Return the [X, Y] coordinate for the center point of the cell that contains the specified text.  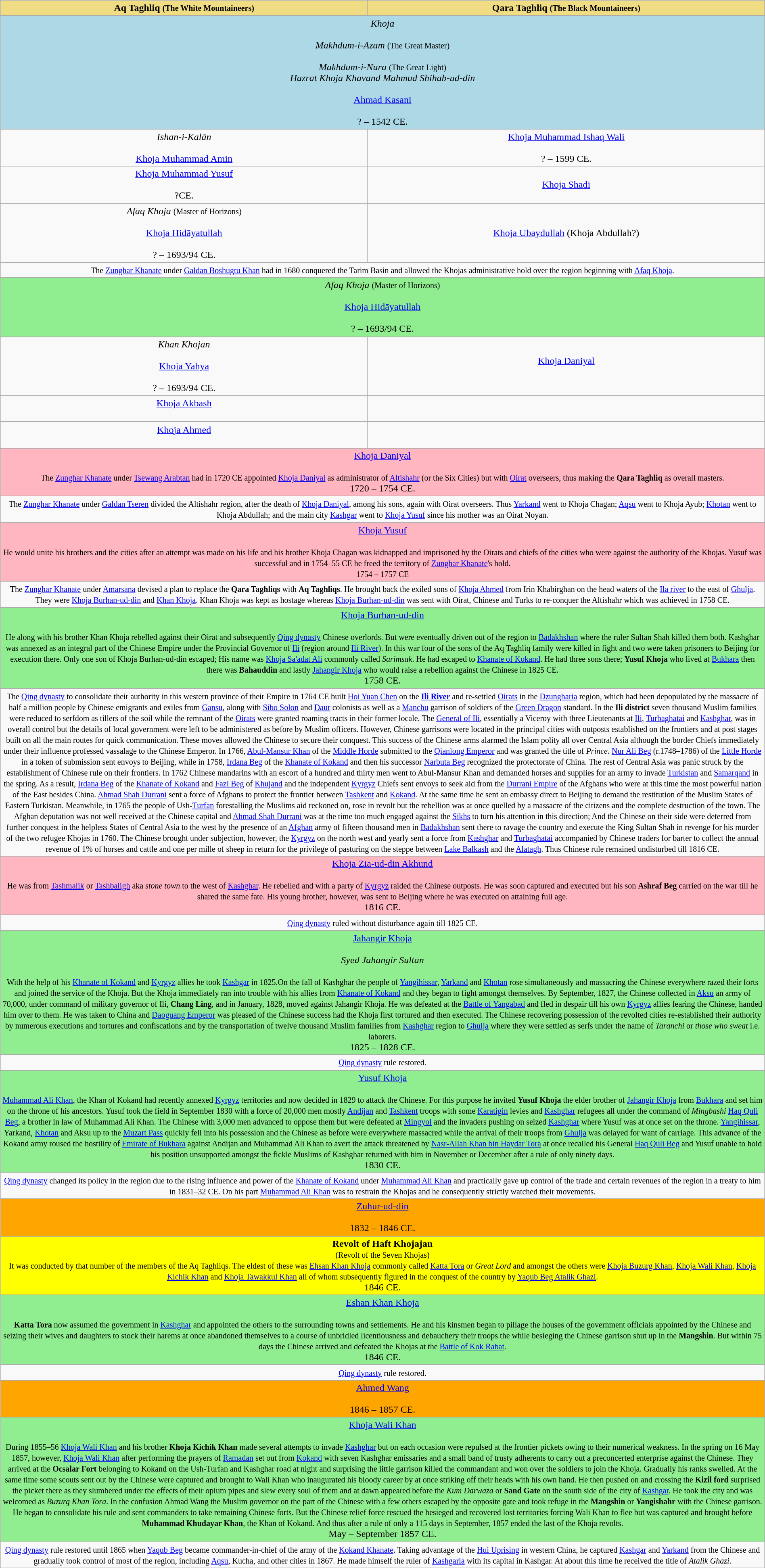
Khoja Muhammad Ishaq Wali ? – 1599 CE. [566, 148]
Khoja Muhammad Yusuf?CE. [184, 185]
Aq Taghliq (The White Mountaineers) [184, 8]
Qara Taghliq (The Black Mountaineers) [566, 8]
Khan Khojan Khoja Yahya ? – 1693/94 CE. [184, 366]
Qing dynasty ruled without disturbance again till 1825 CE. [382, 923]
Khoja Ahmed [184, 435]
Ishan-i-Kalān Khoja Muhammad Amin [184, 148]
Khoja Akbash [184, 408]
Khoja Ubaydullah (Khoja Abdullah?) [566, 233]
Khoja Daniyal [566, 366]
Ahmed Wang 1846 – 1857 CE. [382, 1399]
Zuhur-ud-din 1832 – 1846 CE. [382, 1217]
Khoja Shadi [566, 185]
Khoja Makhdum-i-Azam (The Great Master) Makhdum-i-Nura (The Great Light) Hazrat Khoja Khavand Mahmud Shihab-ud-din Ahmad Kasani ? – 1542 CE. [382, 73]
